Scan for the cell matching the given text and deliver its (X, Y) coordinate at center. 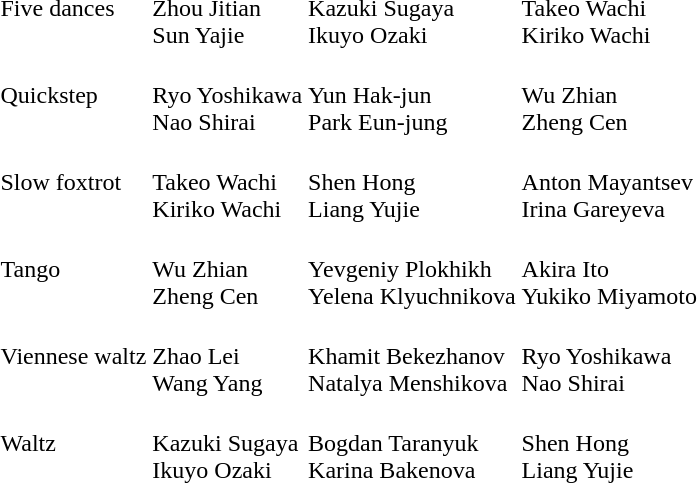
Takeo WachiKiriko Wachi (228, 182)
Shen HongLiang Yujie (412, 182)
Zhao LeiWang Yang (228, 356)
Wu ZhianZheng Cen (228, 269)
Yun Hak-junPark Eun-jung (412, 95)
Khamit BekezhanovNatalya Menshikova (412, 356)
Ryo YoshikawaNao Shirai (228, 95)
Yevgeniy PlokhikhYelena Klyuchnikova (412, 269)
